Identify which cell holds the provided text, then report its [x, y] central coordinate. 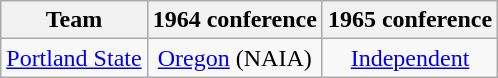
Oregon (NAIA) [234, 58]
Independent [410, 58]
Portland State [74, 58]
1964 conference [234, 20]
Team [74, 20]
1965 conference [410, 20]
